Detect which cell encompasses the target text, then output its [x, y] center coordinate. 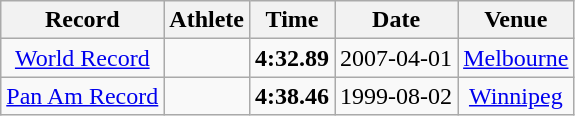
2007-04-01 [396, 58]
Date [396, 20]
1999-08-02 [396, 96]
Venue [516, 20]
4:38.46 [292, 96]
Pan Am Record [82, 96]
Time [292, 20]
World Record [82, 58]
Athlete [207, 20]
Melbourne [516, 58]
Record [82, 20]
Winnipeg [516, 96]
4:32.89 [292, 58]
